Output the [x, y] coordinate of the center of the cell containing the given text.  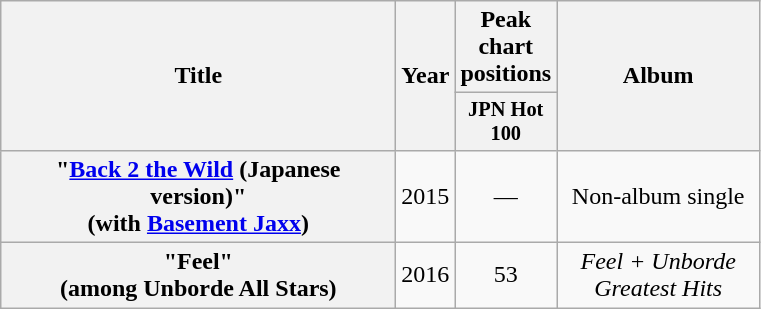
Year [426, 76]
Title [198, 76]
2016 [426, 276]
"Feel"(among Unborde All Stars) [198, 276]
— [506, 196]
"Back 2 the Wild (Japanese version)"(with Basement Jaxx) [198, 196]
Non-album single [658, 196]
JPN Hot 100 [506, 122]
2015 [426, 196]
Peak chart positions [506, 47]
Feel + Unborde Greatest Hits [658, 276]
Album [658, 76]
53 [506, 276]
